Determine the [X, Y] coordinate at the center of the cell enclosing the given text.  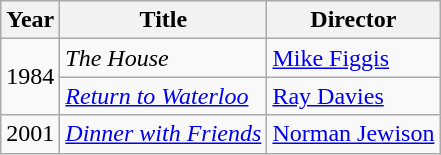
The House [164, 58]
Title [164, 20]
Director [354, 20]
1984 [30, 77]
Ray Davies [354, 96]
Mike Figgis [354, 58]
Year [30, 20]
Dinner with Friends [164, 134]
2001 [30, 134]
Return to Waterloo [164, 96]
Norman Jewison [354, 134]
